Search for the cell housing the specified text and yield its [X, Y] center coordinate. 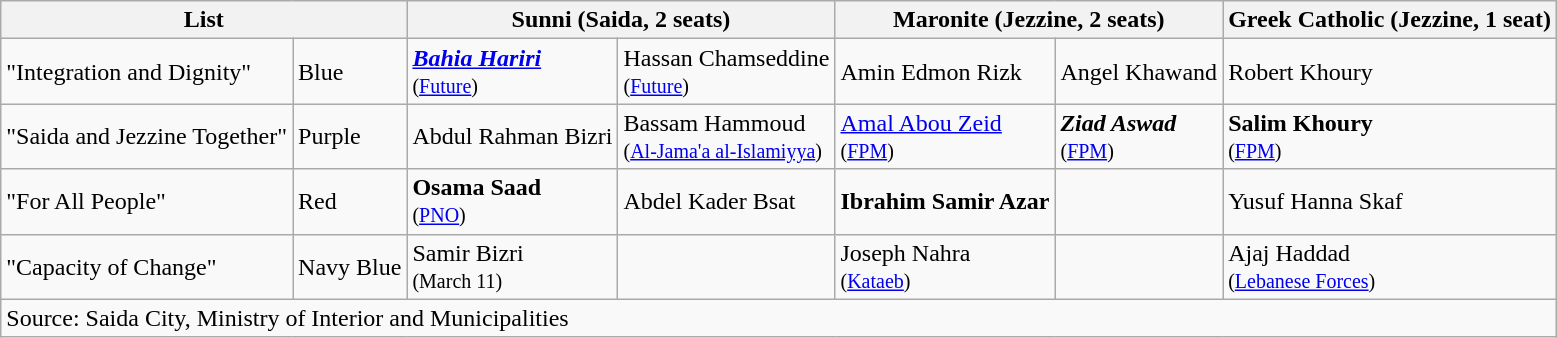
Ajaj Haddad(Lebanese Forces) [1390, 266]
Maronite (Jezzine, 2 seats) [1029, 20]
Samir Bizri(March 11) [512, 266]
Source: Saida City, Ministry of Interior and Municipalities [779, 318]
"Integration and Dignity" [147, 72]
Blue [350, 72]
Salim Khoury(FPM) [1390, 136]
Angel Khawand [1139, 72]
Osama Saad(PNO) [512, 202]
Sunni (Saida, 2 seats) [621, 20]
Bahia Hariri(Future) [512, 72]
Yusuf Hanna Skaf [1390, 202]
Abdel Kader Bsat [726, 202]
Greek Catholic (Jezzine, 1 seat) [1390, 20]
List [204, 20]
Hassan Chamseddine(Future) [726, 72]
"For All People" [147, 202]
Joseph Nahra(Kataeb) [945, 266]
Ibrahim Samir Azar [945, 202]
Robert Khoury [1390, 72]
Abdul Rahman Bizri [512, 136]
Amal Abou Zeid(FPM) [945, 136]
Purple [350, 136]
Navy Blue [350, 266]
Red [350, 202]
"Saida and Jezzine Together" [147, 136]
Bassam Hammoud(Al-Jama'a al-Islamiyya) [726, 136]
Amin Edmon Rizk [945, 72]
Ziad Aswad(FPM) [1139, 136]
"Capacity of Change" [147, 266]
